For the text-containing cell, return its midpoint in (x, y) coordinate format. 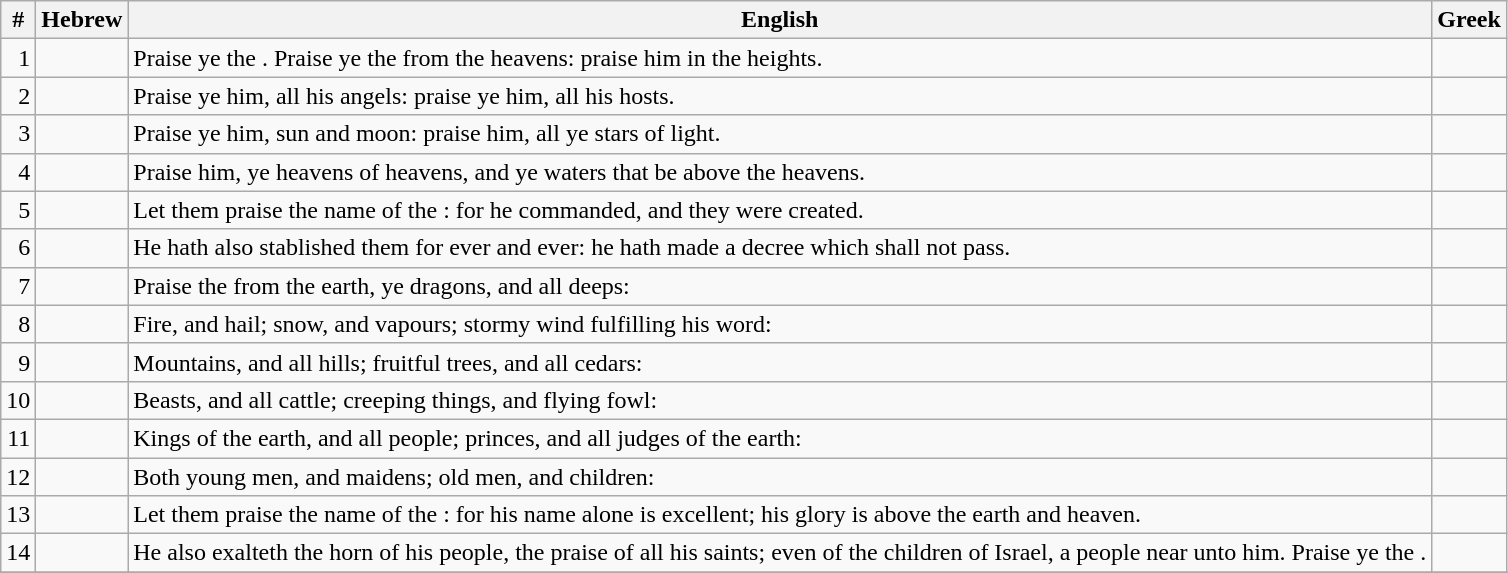
13 (18, 515)
4 (18, 172)
6 (18, 248)
5 (18, 210)
9 (18, 362)
2 (18, 96)
Let them praise the name of the : for his name alone is excellent; his glory is above the earth and heaven. (780, 515)
1 (18, 58)
Praise ye him, sun and moon: praise him, all ye stars of light. (780, 134)
# (18, 20)
Praise ye the . Praise ye the from the heavens: praise him in the heights. (780, 58)
Beasts, and all cattle; creeping things, and flying fowl: (780, 400)
14 (18, 553)
12 (18, 477)
Greek (1470, 20)
He hath also stablished them for ever and ever: he hath made a decree which shall not pass. (780, 248)
8 (18, 324)
Hebrew (82, 20)
Fire, and hail; snow, and vapours; stormy wind fulfilling his word: (780, 324)
Kings of the earth, and all people; princes, and all judges of the earth: (780, 438)
10 (18, 400)
11 (18, 438)
7 (18, 286)
Praise him, ye heavens of heavens, and ye waters that be above the heavens. (780, 172)
Mountains, and all hills; fruitful trees, and all cedars: (780, 362)
Praise ye him, all his angels: praise ye him, all his hosts. (780, 96)
He also exalteth the horn of his people, the praise of all his saints; even of the children of Israel, a people near unto him. Praise ye the . (780, 553)
Both young men, and maidens; old men, and children: (780, 477)
Praise the from the earth, ye dragons, and all deeps: (780, 286)
3 (18, 134)
English (780, 20)
Let them praise the name of the : for he commanded, and they were created. (780, 210)
